Find where the given text appears and provide that cell's center as [x, y] coordinate. 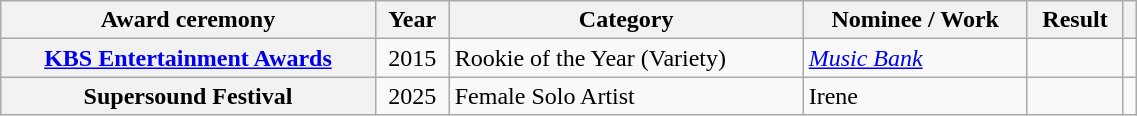
Supersound Festival [188, 96]
Category [626, 20]
Music Bank [915, 58]
Female Solo Artist [626, 96]
Year [412, 20]
Award ceremony [188, 20]
Nominee / Work [915, 20]
2015 [412, 58]
Rookie of the Year (Variety) [626, 58]
2025 [412, 96]
Irene [915, 96]
Result [1075, 20]
KBS Entertainment Awards [188, 58]
